Pinpoint the cell where the given text exists, returning its (x, y) midpoint coordinate. 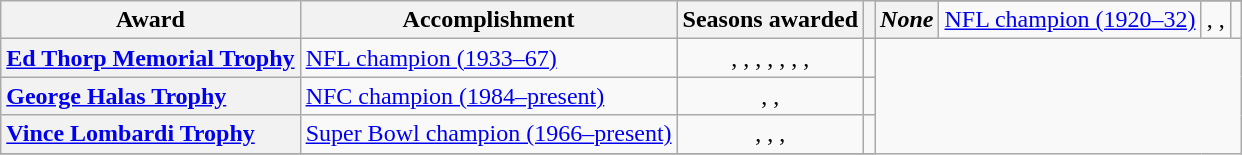
NFL champion (1933–67) (488, 58)
George Halas Trophy (150, 96)
Award (150, 20)
Ed Thorp Memorial Trophy (150, 58)
Seasons awarded (770, 20)
NFC champion (1984–present) (488, 96)
None (907, 20)
NFL champion (1920–32) (1070, 20)
Super Bowl champion (1966–present) (488, 134)
, , , , , , , (770, 58)
, , , (770, 134)
Vince Lombardi Trophy (150, 134)
Accomplishment (488, 20)
